Extract the (x, y) coordinate from the center of the cell holding the provided text.  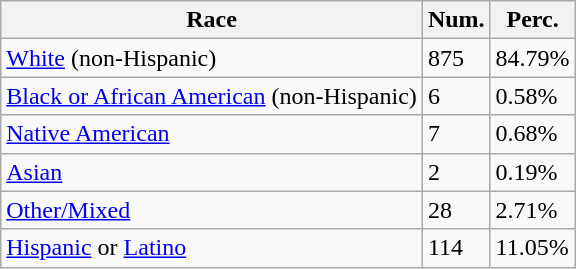
2 (456, 172)
84.79% (532, 58)
875 (456, 58)
Hispanic or Latino (212, 248)
Native American (212, 134)
0.19% (532, 172)
0.58% (532, 96)
2.71% (532, 210)
114 (456, 248)
Asian (212, 172)
Black or African American (non-Hispanic) (212, 96)
6 (456, 96)
28 (456, 210)
White (non-Hispanic) (212, 58)
Perc. (532, 20)
Other/Mixed (212, 210)
7 (456, 134)
0.68% (532, 134)
11.05% (532, 248)
Race (212, 20)
Num. (456, 20)
